Capture the cell that displays the provided text and extract its (X, Y) central coordinate. 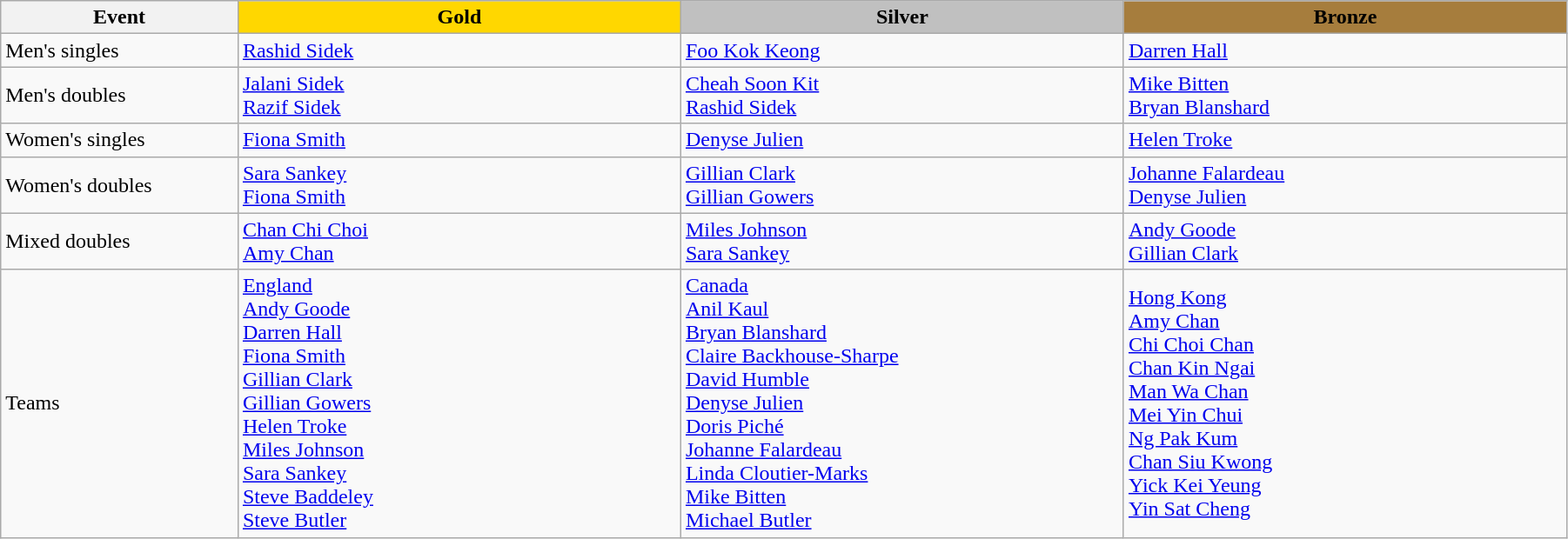
Silver (901, 17)
Helen Troke (1345, 140)
EnglandAndy GoodeDarren HallFiona SmithGillian ClarkGillian GowersHelen TrokeMiles JohnsonSara SankeySteve BaddeleySteve Butler (459, 403)
Andy Goode Gillian Clark (1345, 242)
Jalani Sidek Razif Sidek (459, 96)
Women's doubles (120, 184)
Women's singles (120, 140)
Johanne Falardeau Denyse Julien (1345, 184)
Teams (120, 403)
Hong KongAmy ChanChi Choi ChanChan Kin NgaiMan Wa ChanMei Yin ChuiNg Pak KumChan Siu KwongYick Kei YeungYin Sat Cheng (1345, 403)
Mixed doubles (120, 242)
Sara Sankey Fiona Smith (459, 184)
Fiona Smith (459, 140)
Event (120, 17)
Foo Kok Keong (901, 50)
Bronze (1345, 17)
Cheah Soon Kit Rashid Sidek (901, 96)
Men's doubles (120, 96)
Gillian Clark Gillian Gowers (901, 184)
Chan Chi Choi Amy Chan (459, 242)
Miles Johnson Sara Sankey (901, 242)
Denyse Julien (901, 140)
Rashid Sidek (459, 50)
Gold (459, 17)
Darren Hall (1345, 50)
Men's singles (120, 50)
Mike Bitten Bryan Blanshard (1345, 96)
